Pinpoint the cell where the given text exists, returning its [x, y] midpoint coordinate. 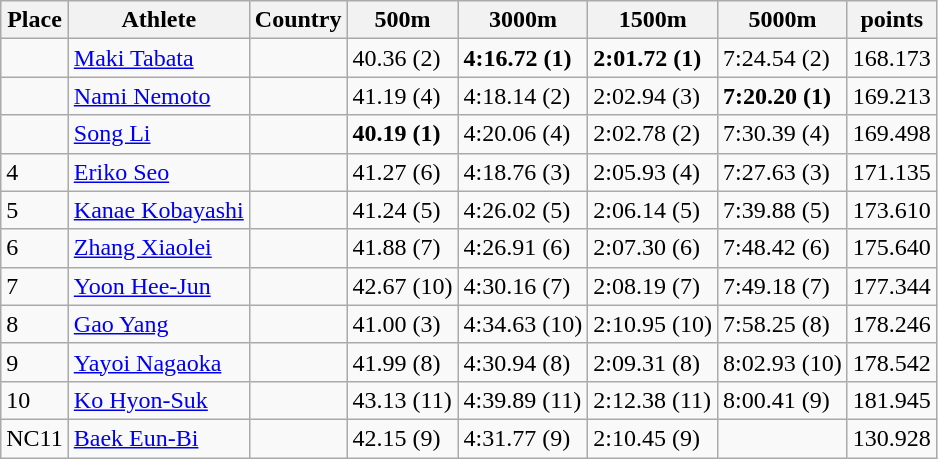
4:30.94 (8) [523, 362]
2:10.45 (9) [653, 438]
8:02.93 (10) [783, 362]
2:10.95 (10) [653, 324]
Place [35, 20]
Gao Yang [158, 324]
Nami Nemoto [158, 96]
42.67 (10) [402, 286]
8 [35, 324]
NC11 [35, 438]
5000m [783, 20]
4 [35, 172]
7:39.88 (5) [783, 210]
7 [35, 286]
7:58.25 (8) [783, 324]
Maki Tabata [158, 58]
2:05.93 (4) [653, 172]
2:06.14 (5) [653, 210]
168.173 [892, 58]
Ko Hyon-Suk [158, 400]
4:16.72 (1) [523, 58]
177.344 [892, 286]
2:02.78 (2) [653, 134]
7:30.39 (4) [783, 134]
points [892, 20]
178.542 [892, 362]
4:31.77 (9) [523, 438]
Athlete [158, 20]
169.213 [892, 96]
Song Li [158, 134]
41.99 (8) [402, 362]
2:09.31 (8) [653, 362]
7:20.20 (1) [783, 96]
175.640 [892, 248]
Baek Eun-Bi [158, 438]
8:00.41 (9) [783, 400]
43.13 (11) [402, 400]
7:49.18 (7) [783, 286]
178.246 [892, 324]
1500m [653, 20]
7:27.63 (3) [783, 172]
2:02.94 (3) [653, 96]
171.135 [892, 172]
4:20.06 (4) [523, 134]
Yoon Hee-Jun [158, 286]
41.24 (5) [402, 210]
Zhang Xiaolei [158, 248]
5 [35, 210]
41.88 (7) [402, 248]
Country [298, 20]
Kanae Kobayashi [158, 210]
4:26.02 (5) [523, 210]
7:24.54 (2) [783, 58]
7:48.42 (6) [783, 248]
4:18.76 (3) [523, 172]
42.15 (9) [402, 438]
6 [35, 248]
500m [402, 20]
41.00 (3) [402, 324]
40.19 (1) [402, 134]
173.610 [892, 210]
4:18.14 (2) [523, 96]
2:07.30 (6) [653, 248]
41.27 (6) [402, 172]
130.928 [892, 438]
4:34.63 (10) [523, 324]
40.36 (2) [402, 58]
169.498 [892, 134]
181.945 [892, 400]
9 [35, 362]
2:01.72 (1) [653, 58]
2:08.19 (7) [653, 286]
4:30.16 (7) [523, 286]
3000m [523, 20]
41.19 (4) [402, 96]
Eriko Seo [158, 172]
2:12.38 (11) [653, 400]
4:39.89 (11) [523, 400]
4:26.91 (6) [523, 248]
Yayoi Nagaoka [158, 362]
10 [35, 400]
